Pinpoint the cell where the given text exists, returning its (X, Y) midpoint coordinate. 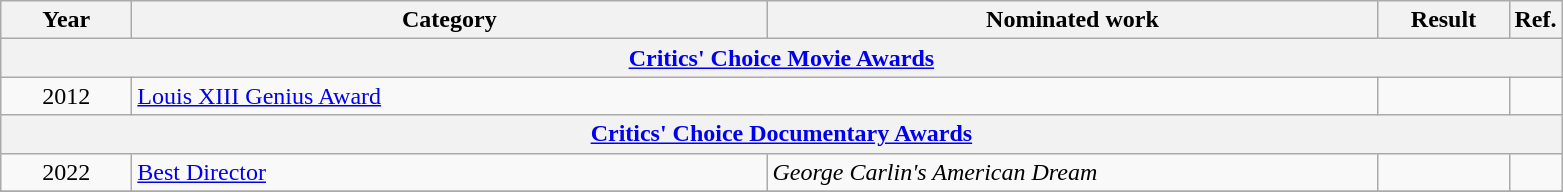
Critics' Choice Documentary Awards (782, 134)
Category (450, 20)
Critics' Choice Movie Awards (782, 58)
Nominated work (1072, 20)
Louis XIII Genius Award (755, 96)
2012 (66, 96)
Result (1444, 20)
Ref. (1536, 20)
George Carlin's American Dream (1072, 172)
2022 (66, 172)
Best Director (450, 172)
Year (66, 20)
